Return the [X, Y] coordinate for the center point of the cell that contains the specified text.  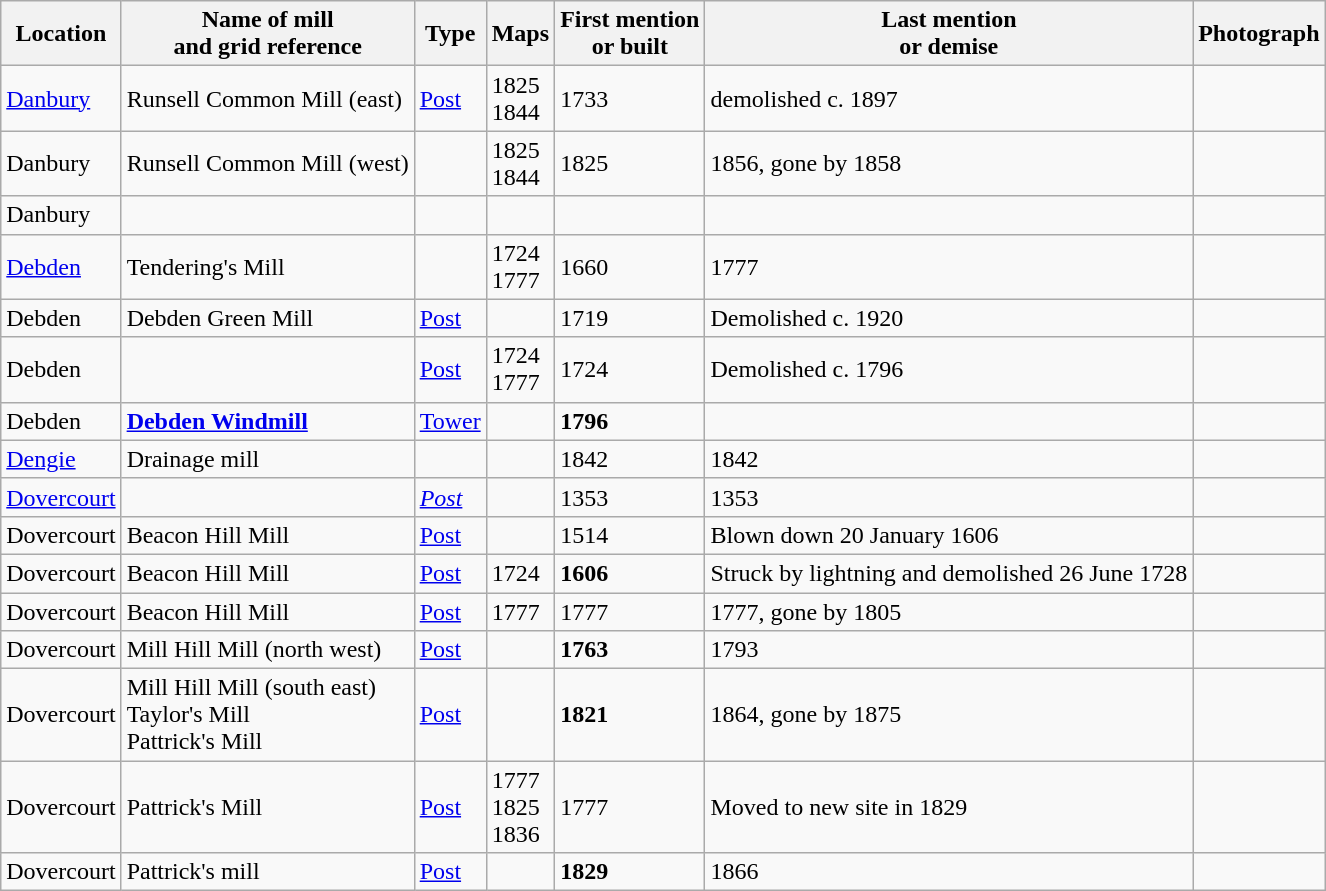
demolished c. 1897 [949, 98]
Mill Hill Mill (north west) [268, 650]
1829 [630, 872]
Blown down 20 January 1606 [949, 535]
1514 [630, 535]
177718251836 [520, 807]
Demolished c. 1920 [949, 318]
Demolished c. 1796 [949, 370]
Debden Green Mill [268, 318]
Location [61, 34]
1606 [630, 573]
1825 [630, 164]
1793 [949, 650]
First mentionor built [630, 34]
Runsell Common Mill (east) [268, 98]
1856, gone by 1858 [949, 164]
Pattrick's mill [268, 872]
Tower [450, 421]
Debden Windmill [268, 421]
Pattrick's Mill [268, 807]
1796 [630, 421]
Type [450, 34]
1719 [630, 318]
Photograph [1259, 34]
Last mention or demise [949, 34]
Drainage mill [268, 459]
Tendering's Mill [268, 266]
Dengie [61, 459]
1660 [630, 266]
Runsell Common Mill (west) [268, 164]
Moved to new site in 1829 [949, 807]
Mill Hill Mill (south east)Taylor's MillPattrick's Mill [268, 715]
1866 [949, 872]
Name of milland grid reference [268, 34]
1821 [630, 715]
Maps [520, 34]
1733 [630, 98]
1777, gone by 1805 [949, 611]
Struck by lightning and demolished 26 June 1728 [949, 573]
1763 [630, 650]
1864, gone by 1875 [949, 715]
